Find where the given text appears and provide that cell's center as (X, Y) coordinate. 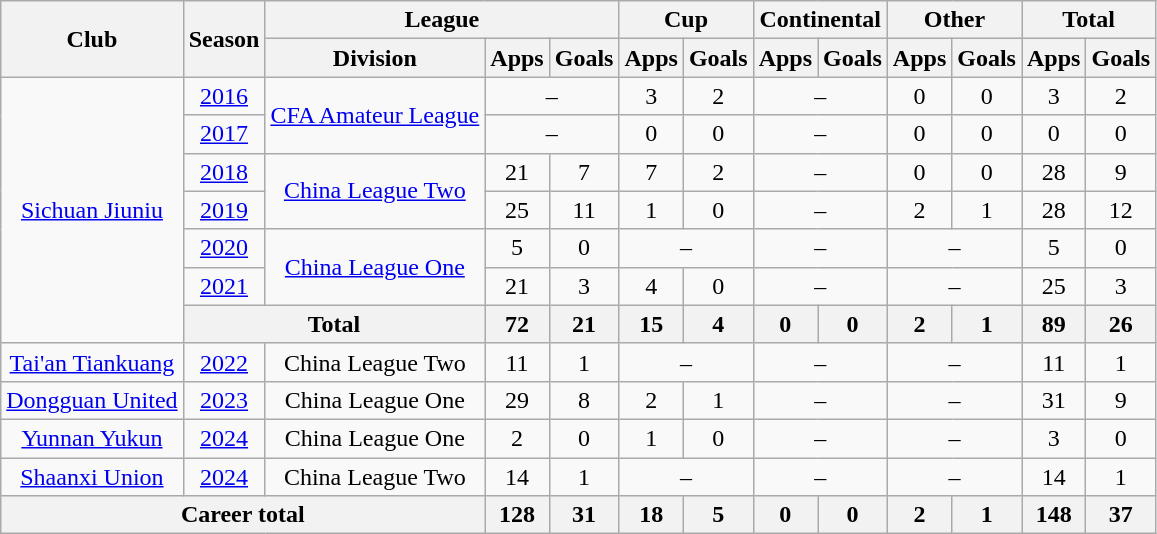
2021 (224, 286)
2019 (224, 210)
15 (651, 324)
League (442, 20)
Sichuan Jiuniu (92, 210)
72 (517, 324)
Division (375, 58)
CFA Amateur League (375, 115)
Yunnan Yukun (92, 438)
8 (584, 400)
26 (1121, 324)
29 (517, 400)
2022 (224, 362)
2016 (224, 96)
2017 (224, 134)
Season (224, 39)
12 (1121, 210)
2023 (224, 400)
2020 (224, 248)
Dongguan United (92, 400)
Club (92, 39)
Tai'an Tiankuang (92, 362)
Career total (243, 515)
37 (1121, 515)
Continental (820, 20)
18 (651, 515)
2018 (224, 172)
Shaanxi Union (92, 477)
148 (1054, 515)
89 (1054, 324)
Other (954, 20)
Cup (686, 20)
128 (517, 515)
